For the text-containing cell, return its midpoint in (x, y) coordinate format. 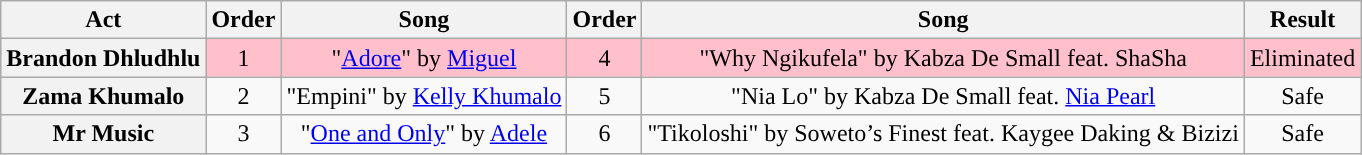
"One and Only" by Adele (424, 134)
"Adore" by Miguel (424, 58)
Act (104, 20)
"Empini" by Kelly Khumalo (424, 96)
3 (244, 134)
Mr Music (104, 134)
"Why Ngikufela" by Kabza De Small feat. ShaSha (943, 58)
6 (604, 134)
"Nia Lo" by Kabza De Small feat. Nia Pearl (943, 96)
"Tikoloshi" by Soweto’s Finest feat. Kaygee Daking & Bizizi (943, 134)
Eliminated (1302, 58)
Brandon Dhludhlu (104, 58)
5 (604, 96)
1 (244, 58)
Zama Khumalo (104, 96)
2 (244, 96)
4 (604, 58)
Result (1302, 20)
